Detect which cell encompasses the target text, then output its [X, Y] center coordinate. 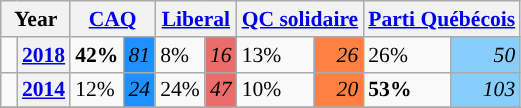
13% [276, 55]
26 [338, 55]
2018 [44, 55]
42% [96, 55]
81 [139, 55]
Liberal [196, 19]
103 [486, 90]
Parti Québécois [442, 19]
24% [180, 90]
16 [221, 55]
QC solidaire [300, 19]
Year [36, 19]
12% [96, 90]
47 [221, 90]
CAQ [112, 19]
50 [486, 55]
8% [180, 55]
53% [406, 90]
2014 [44, 90]
20 [338, 90]
10% [276, 90]
26% [406, 55]
24 [139, 90]
